Pinpoint the cell where the given text exists, returning its [x, y] midpoint coordinate. 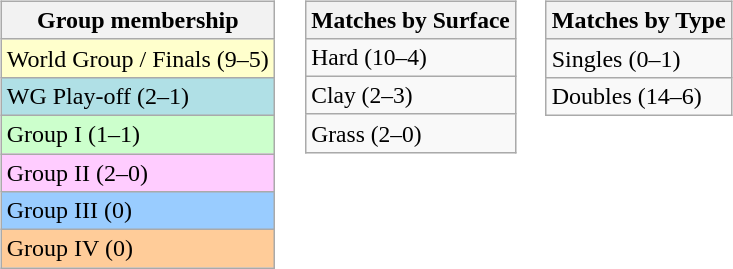
Matches by Type [638, 20]
Group IV (0) [138, 249]
Grass (2–0) [410, 133]
Group membership [138, 20]
Matches by Surface [410, 20]
Doubles (14–6) [638, 96]
Group III (0) [138, 211]
Group II (2–0) [138, 173]
Group I (1–1) [138, 134]
Clay (2–3) [410, 96]
Singles (0–1) [638, 58]
Hard (10–4) [410, 58]
WG Play-off (2–1) [138, 96]
World Group / Finals (9–5) [138, 58]
